Pinpoint the cell where the given text exists, returning its [X, Y] midpoint coordinate. 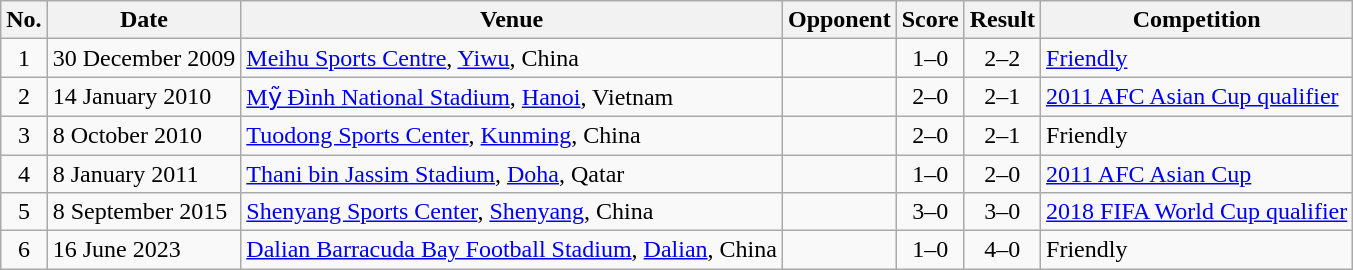
Competition [1197, 20]
2018 FIFA World Cup qualifier [1197, 212]
Venue [512, 20]
4–0 [1002, 250]
3 [24, 135]
1 [24, 58]
6 [24, 250]
Thani bin Jassim Stadium, Doha, Qatar [512, 173]
Shenyang Sports Center, Shenyang, China [512, 212]
Date [144, 20]
Result [1002, 20]
30 December 2009 [144, 58]
16 June 2023 [144, 250]
Dalian Barracuda Bay Football Stadium, Dalian, China [512, 250]
14 January 2010 [144, 97]
Meihu Sports Centre, Yiwu, China [512, 58]
Tuodong Sports Center, Kunming, China [512, 135]
Score [930, 20]
No. [24, 20]
5 [24, 212]
Opponent [839, 20]
2 [24, 97]
2011 AFC Asian Cup [1197, 173]
2–2 [1002, 58]
Mỹ Đình National Stadium, Hanoi, Vietnam [512, 97]
8 January 2011 [144, 173]
2011 AFC Asian Cup qualifier [1197, 97]
4 [24, 173]
8 October 2010 [144, 135]
8 September 2015 [144, 212]
